Output the (x, y) coordinate of the center of the cell containing the given text.  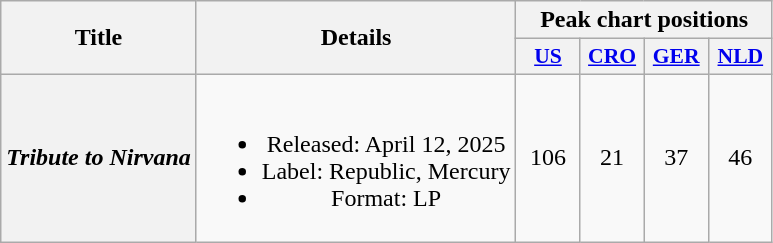
GER (676, 57)
US (548, 57)
37 (676, 158)
106 (548, 158)
Details (356, 38)
Title (99, 38)
46 (740, 158)
Tribute to Nirvana (99, 158)
CRO (612, 57)
NLD (740, 57)
Peak chart positions (644, 20)
21 (612, 158)
Released: April 12, 2025Label: Republic, MercuryFormat: LP (356, 158)
